Pinpoint the cell where the given text exists, returning its (X, Y) midpoint coordinate. 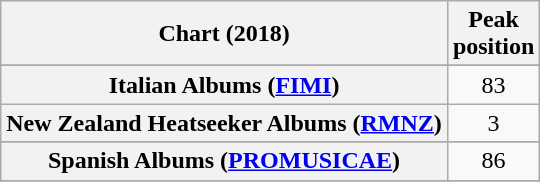
Peak position (493, 34)
Italian Albums (FIMI) (224, 85)
3 (493, 123)
83 (493, 85)
Chart (2018) (224, 34)
Spanish Albums (PROMUSICAE) (224, 161)
New Zealand Heatseeker Albums (RMNZ) (224, 123)
86 (493, 161)
